Return [X, Y] of the center of cell containing provided text 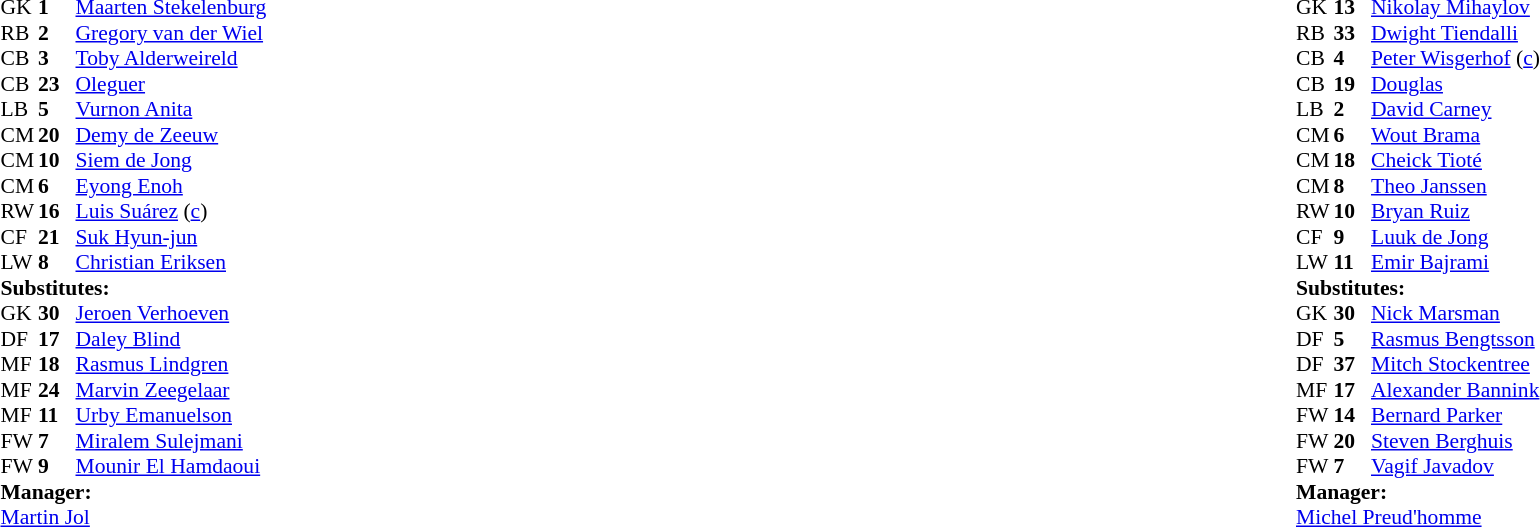
Marvin Zeegelaar [172, 390]
Mounir El Hamdaoui [172, 467]
Theo Janssen [1456, 186]
Nick Marsman [1456, 313]
Daley Blind [172, 339]
21 [57, 237]
Vurnon Anita [172, 109]
Cheick Tioté [1456, 161]
Dwight Tiendalli [1456, 33]
Emir Bajrami [1456, 263]
23 [57, 84]
Steven Berghuis [1456, 441]
Wout Brama [1456, 135]
37 [1353, 365]
Vagif Javadov [1456, 467]
Douglas [1456, 84]
Siem de Jong [172, 161]
David Carney [1456, 109]
Alexander Bannink [1456, 390]
Demy de Zeeuw [172, 135]
Peter Wisgerhof (c) [1456, 59]
16 [57, 211]
Rasmus Bengtsson [1456, 339]
Mitch Stockentree [1456, 365]
Bernard Parker [1456, 415]
Rasmus Lindgren [172, 365]
24 [57, 390]
Bryan Ruiz [1456, 211]
Eyong Enoh [172, 186]
Christian Eriksen [172, 263]
Urby Emanuelson [172, 415]
Gregory van der Wiel [172, 33]
19 [1353, 84]
Oleguer [172, 84]
Toby Alderweireld [172, 59]
33 [1353, 33]
Luuk de Jong [1456, 237]
Miralem Sulejmani [172, 441]
3 [57, 59]
14 [1353, 415]
Luis Suárez (c) [172, 211]
4 [1353, 59]
Suk Hyun-jun [172, 237]
Jeroen Verhoeven [172, 313]
